Identify which cell holds the provided text, then report its (X, Y) central coordinate. 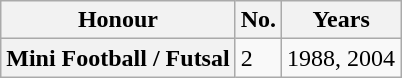
Mini Football / Futsal (118, 58)
Years (342, 20)
1988, 2004 (342, 58)
No. (258, 20)
2 (258, 58)
Honour (118, 20)
